Identify which cell holds the provided text, then report its [X, Y] central coordinate. 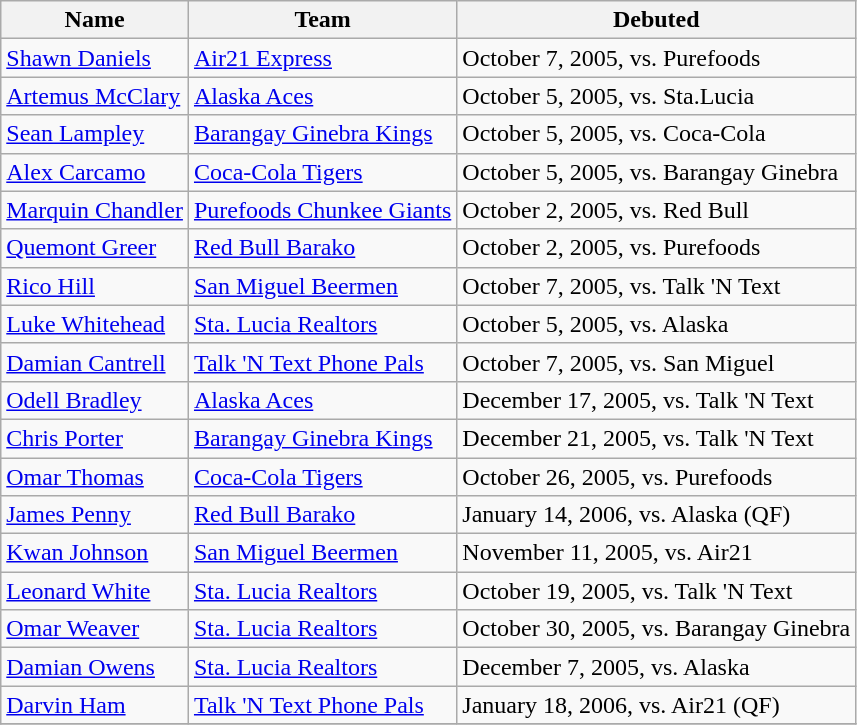
October 7, 2005, vs. Talk 'N Text [656, 286]
October 5, 2005, vs. Alaska [656, 324]
October 2, 2005, vs. Purefoods [656, 248]
Marquin Chandler [95, 210]
Team [322, 20]
Odell Bradley [95, 400]
October 7, 2005, vs. Purefoods [656, 58]
October 30, 2005, vs. Barangay Ginebra [656, 629]
Name [95, 20]
January 18, 2006, vs. Air21 (QF) [656, 705]
December 17, 2005, vs. Talk 'N Text [656, 400]
Omar Weaver [95, 629]
January 14, 2006, vs. Alaska (QF) [656, 515]
Chris Porter [95, 438]
October 5, 2005, vs. Coca-Cola [656, 134]
Damian Owens [95, 667]
Omar Thomas [95, 477]
December 7, 2005, vs. Alaska [656, 667]
October 5, 2005, vs. Barangay Ginebra [656, 172]
Alex Carcamo [95, 172]
October 26, 2005, vs. Purefoods [656, 477]
Artemus McClary [95, 96]
October 19, 2005, vs. Talk 'N Text [656, 591]
Debuted [656, 20]
Quemont Greer [95, 248]
Air21 Express [322, 58]
Damian Cantrell [95, 362]
November 11, 2005, vs. Air21 [656, 553]
Kwan Johnson [95, 553]
October 7, 2005, vs. San Miguel [656, 362]
Sean Lampley [95, 134]
Shawn Daniels [95, 58]
Luke Whitehead [95, 324]
Leonard White [95, 591]
James Penny [95, 515]
Darvin Ham [95, 705]
December 21, 2005, vs. Talk 'N Text [656, 438]
Rico Hill [95, 286]
Purefoods Chunkee Giants [322, 210]
October 5, 2005, vs. Sta.Lucia [656, 96]
October 2, 2005, vs. Red Bull [656, 210]
